Scan for the cell matching the given text and deliver its [x, y] coordinate at center. 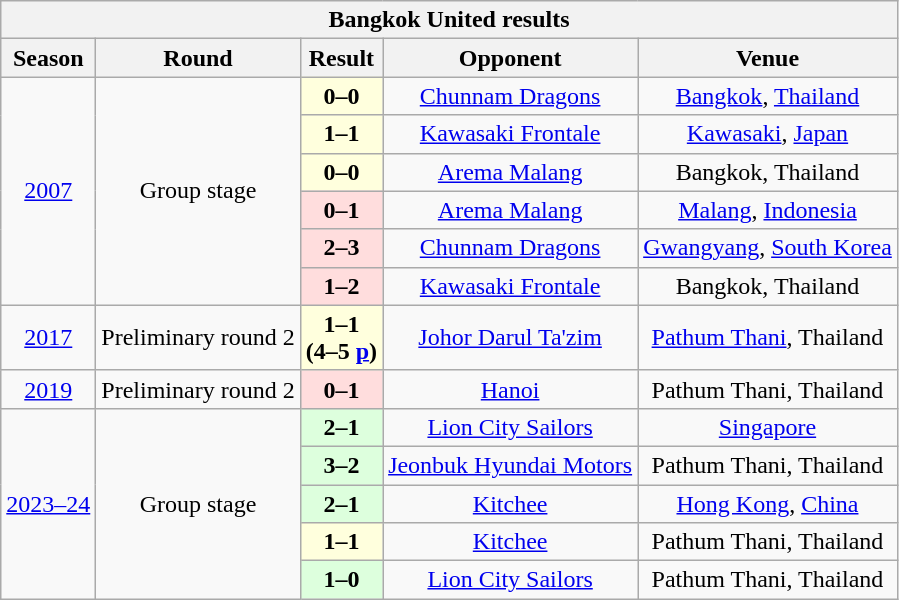
Malang, Indonesia [768, 210]
Gwangyang, South Korea [768, 248]
Season [48, 58]
Jeonbuk Hyundai Motors [510, 465]
Hong Kong, China [768, 503]
Round [198, 58]
Singapore [768, 427]
Venue [768, 58]
1–0 [341, 580]
Opponent [510, 58]
2023–24 [48, 503]
2007 [48, 191]
Johor Darul Ta'zim [510, 338]
2017 [48, 338]
1–1 (4–5 p) [341, 338]
Hanoi [510, 389]
1–2 [341, 286]
Kawasaki, Japan [768, 134]
3–2 [341, 465]
2–3 [341, 248]
Result [341, 58]
2019 [48, 389]
Bangkok United results [450, 20]
